Search for the cell housing the specified text and yield its (x, y) center coordinate. 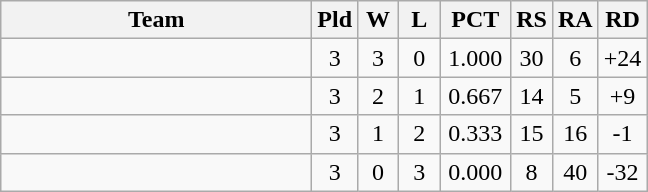
RD (622, 20)
15 (532, 134)
Team (156, 20)
0.667 (476, 96)
-1 (622, 134)
8 (532, 172)
0.000 (476, 172)
L (420, 20)
5 (575, 96)
14 (532, 96)
6 (575, 58)
RA (575, 20)
-32 (622, 172)
W (378, 20)
16 (575, 134)
PCT (476, 20)
RS (532, 20)
30 (532, 58)
+9 (622, 96)
40 (575, 172)
1.000 (476, 58)
Pld (335, 20)
+24 (622, 58)
0.333 (476, 134)
